Find where the given text appears and provide that cell's center as (x, y) coordinate. 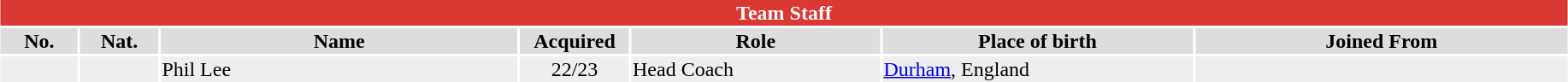
Durham, England (1038, 69)
Phil Lee (339, 69)
Joined From (1382, 41)
Acquired (575, 41)
No. (39, 41)
Place of birth (1038, 41)
Head Coach (755, 69)
Nat. (120, 41)
Team Staff (783, 13)
Name (339, 41)
Role (755, 41)
22/23 (575, 69)
